Search for the cell housing the specified text and yield its [X, Y] center coordinate. 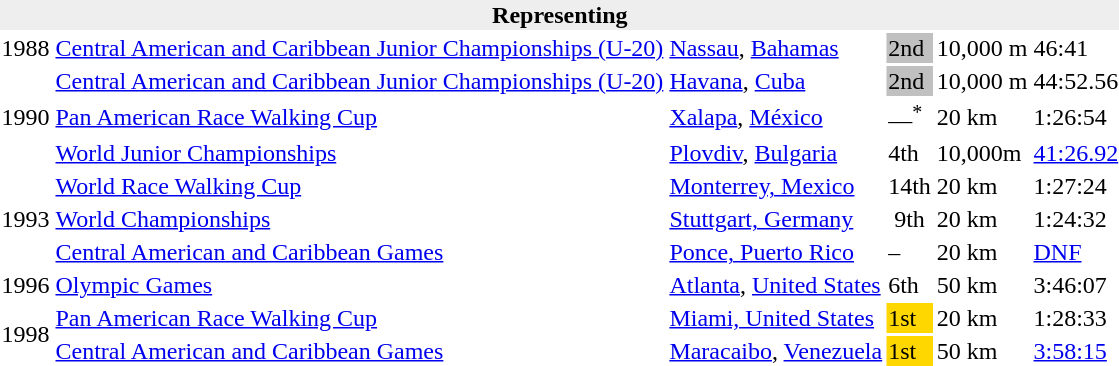
10,000m [982, 153]
World Junior Championships [360, 153]
1993 [26, 219]
World Race Walking Cup [360, 186]
14th [910, 186]
Olympic Games [360, 285]
6th [910, 285]
Maracaibo, Venezuela [776, 351]
Plovdiv, Bulgaria [776, 153]
Monterrey, Mexico [776, 186]
9th [910, 219]
– [910, 252]
1996 [26, 285]
Miami, United States [776, 318]
1998 [26, 334]
1990 [26, 117]
Ponce, Puerto Rico [776, 252]
Stuttgart, Germany [776, 219]
World Championships [360, 219]
Xalapa, México [776, 117]
Nassau, Bahamas [776, 48]
4th [910, 153]
Atlanta, United States [776, 285]
1988 [26, 48]
Havana, Cuba [776, 81]
—* [910, 117]
